For the text-containing cell, return its midpoint in (X, Y) coordinate format. 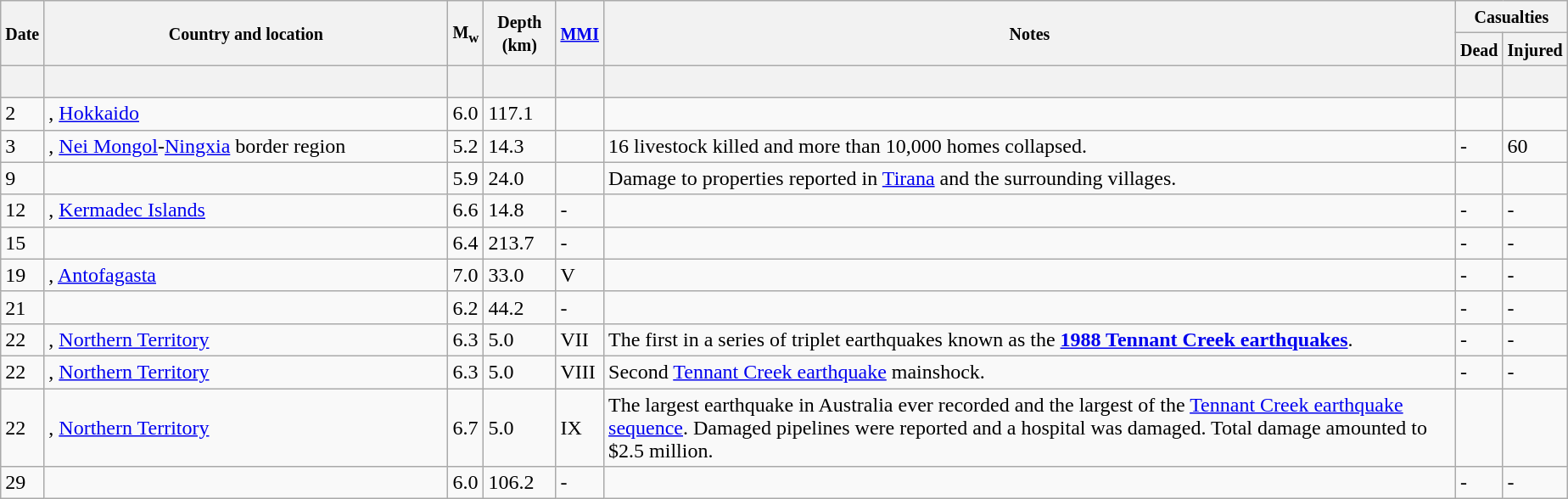
213.7 (519, 243)
60 (1535, 146)
7.0 (466, 275)
Injured (1535, 49)
2 (22, 114)
106.2 (519, 483)
MMI (580, 33)
Second Tennant Creek earthquake mainshock. (1030, 372)
VIII (580, 372)
9 (22, 178)
Date (22, 33)
5.2 (466, 146)
V (580, 275)
19 (22, 275)
15 (22, 243)
Damage to properties reported in Tirana and the surrounding villages. (1030, 178)
33.0 (519, 275)
The first in a series of triplet earthquakes known as the 1988 Tennant Creek earthquakes. (1030, 339)
, Kermadec Islands (246, 210)
VII (580, 339)
Notes (1030, 33)
, Antofagasta (246, 275)
Casualties (1511, 17)
Mw (466, 33)
6.7 (466, 428)
6.6 (466, 210)
5.9 (466, 178)
14.8 (519, 210)
Depth (km) (519, 33)
44.2 (519, 307)
29 (22, 483)
Country and location (246, 33)
117.1 (519, 114)
12 (22, 210)
IX (580, 428)
21 (22, 307)
6.2 (466, 307)
, Nei Mongol-Ningxia border region (246, 146)
Dead (1479, 49)
14.3 (519, 146)
, Hokkaido (246, 114)
6.4 (466, 243)
24.0 (519, 178)
16 livestock killed and more than 10,000 homes collapsed. (1030, 146)
3 (22, 146)
